Pinpoint the cell where the given text exists, returning its [X, Y] midpoint coordinate. 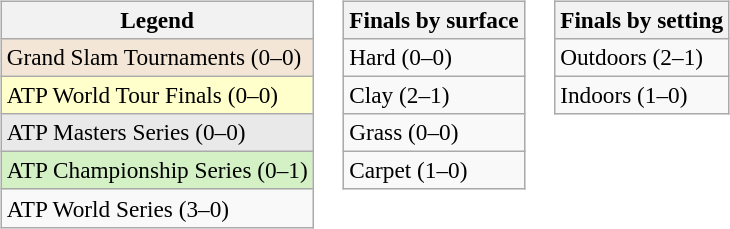
ATP Championship Series (0–1) [157, 171]
ATP Masters Series (0–0) [157, 133]
Finals by surface [434, 20]
Finals by setting [642, 20]
Outdoors (2–1) [642, 57]
Carpet (1–0) [434, 171]
Grand Slam Tournaments (0–0) [157, 57]
ATP World Tour Finals (0–0) [157, 95]
Indoors (1–0) [642, 95]
Legend [157, 20]
ATP World Series (3–0) [157, 208]
Clay (2–1) [434, 95]
Hard (0–0) [434, 57]
Grass (0–0) [434, 133]
